Capture the cell that displays the provided text and extract its [x, y] central coordinate. 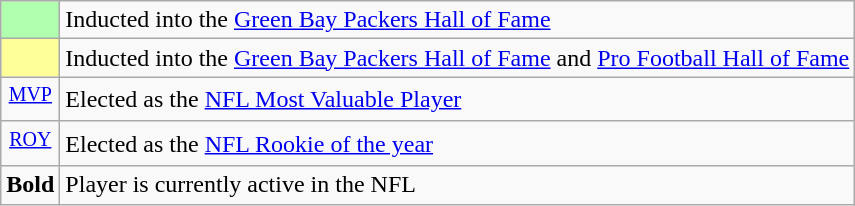
Bold [30, 185]
MVP [30, 100]
Inducted into the Green Bay Packers Hall of Fame [458, 20]
Elected as the NFL Rookie of the year [458, 144]
Player is currently active in the NFL [458, 185]
ROY [30, 144]
Inducted into the Green Bay Packers Hall of Fame and Pro Football Hall of Fame [458, 58]
Elected as the NFL Most Valuable Player [458, 100]
